Return [x, y] of the center of cell containing provided text 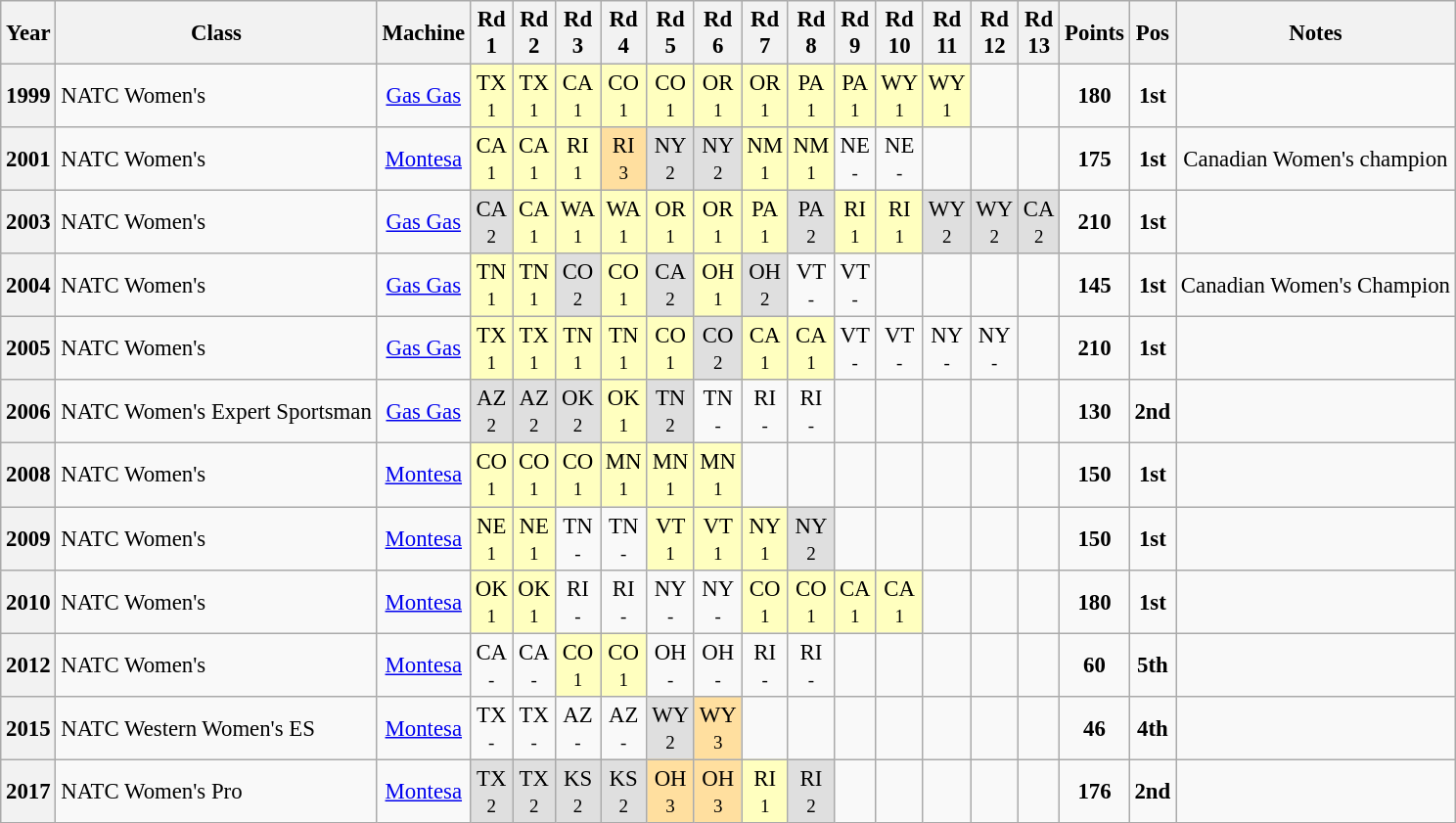
Rd8 [810, 33]
NATC Women's Pro [216, 791]
Machine [423, 33]
Points [1094, 33]
2004 [28, 286]
145 [1094, 286]
PA2 [810, 223]
2003 [28, 223]
Class [216, 33]
2015 [28, 728]
Pos [1153, 33]
TN2 [671, 411]
46 [1094, 728]
2001 [28, 159]
2006 [28, 411]
Canadian Women's champion [1316, 159]
Rd5 [671, 33]
OH1 [718, 286]
5th [1153, 665]
60 [1094, 665]
Notes [1316, 33]
Rd11 [947, 33]
2008 [28, 476]
Rd2 [534, 33]
OH2 [765, 286]
Rd6 [718, 33]
2012 [28, 665]
2010 [28, 601]
2009 [28, 538]
176 [1094, 791]
Rd9 [855, 33]
Rd1 [491, 33]
Rd4 [624, 33]
OK2 [577, 411]
Rd10 [900, 33]
1999 [28, 96]
4th [1153, 728]
NATC Women's Expert Sportsman [216, 411]
Rd7 [765, 33]
2005 [28, 348]
Rd13 [1039, 33]
2017 [28, 791]
Canadian Women's Champion [1316, 286]
NATC Western Women's ES [216, 728]
175 [1094, 159]
130 [1094, 411]
Year [28, 33]
NY1 [765, 538]
WY3 [718, 728]
Rd12 [994, 33]
Rd3 [577, 33]
RI2 [810, 791]
RI3 [624, 159]
